Provide the (X, Y) coordinate of the cell's center where the given text is located.  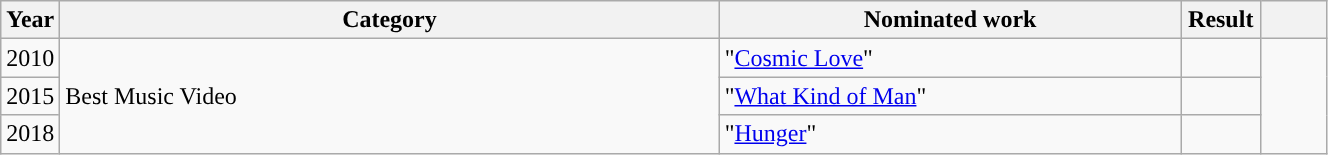
Result (1221, 20)
Best Music Video (390, 96)
2010 (30, 58)
"Hunger" (950, 134)
Year (30, 20)
2015 (30, 96)
Category (390, 20)
2018 (30, 134)
"What Kind of Man" (950, 96)
Nominated work (950, 20)
"Cosmic Love" (950, 58)
